For the text-containing cell, return its midpoint in [x, y] coordinate format. 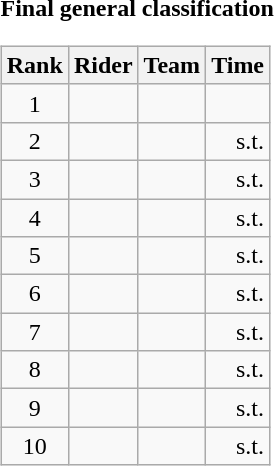
3 [34, 179]
Team [172, 65]
Rider [103, 65]
7 [34, 332]
5 [34, 256]
2 [34, 141]
10 [34, 446]
1 [34, 103]
6 [34, 294]
8 [34, 370]
4 [34, 217]
9 [34, 408]
Rank [34, 65]
Time [238, 65]
